Return (X, Y) of the center of cell containing provided text 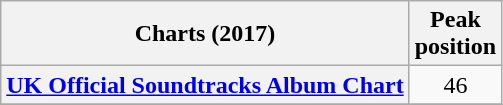
Charts (2017) (205, 34)
UK Official Soundtracks Album Chart (205, 85)
46 (455, 85)
Peakposition (455, 34)
